Provide the [X, Y] coordinate of the cell's center where the given text is located.  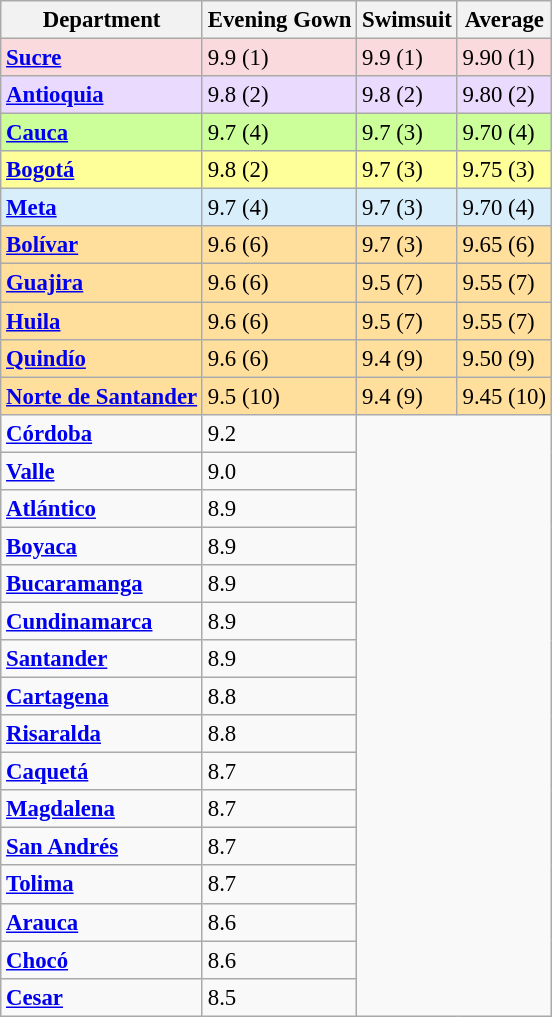
Cundinamarca [102, 621]
Bolívar [102, 245]
Caquetá [102, 772]
Quindío [102, 358]
Magdalena [102, 809]
Boyaca [102, 546]
Huila [102, 321]
Santander [102, 659]
9.5 (10) [279, 396]
Atlántico [102, 509]
Cartagena [102, 697]
Valle [102, 471]
Cauca [102, 133]
9.90 (1) [504, 58]
9.50 (9) [504, 358]
Average [504, 20]
9.80 (2) [504, 95]
9.75 (3) [504, 170]
9.0 [279, 471]
San Andrés [102, 847]
Norte de Santander [102, 396]
Meta [102, 208]
Chocó [102, 960]
Arauca [102, 922]
Cesar [102, 997]
Evening Gown [279, 20]
8.5 [279, 997]
Tolima [102, 885]
9.45 (10) [504, 396]
Department [102, 20]
Sucre [102, 58]
9.2 [279, 433]
Bucaramanga [102, 584]
Córdoba [102, 433]
Swimsuit [407, 20]
Bogotá [102, 170]
Antioquia [102, 95]
Risaralda [102, 734]
9.65 (6) [504, 245]
Guajira [102, 283]
